Output the [x, y] coordinate of the center of the cell containing the given text.  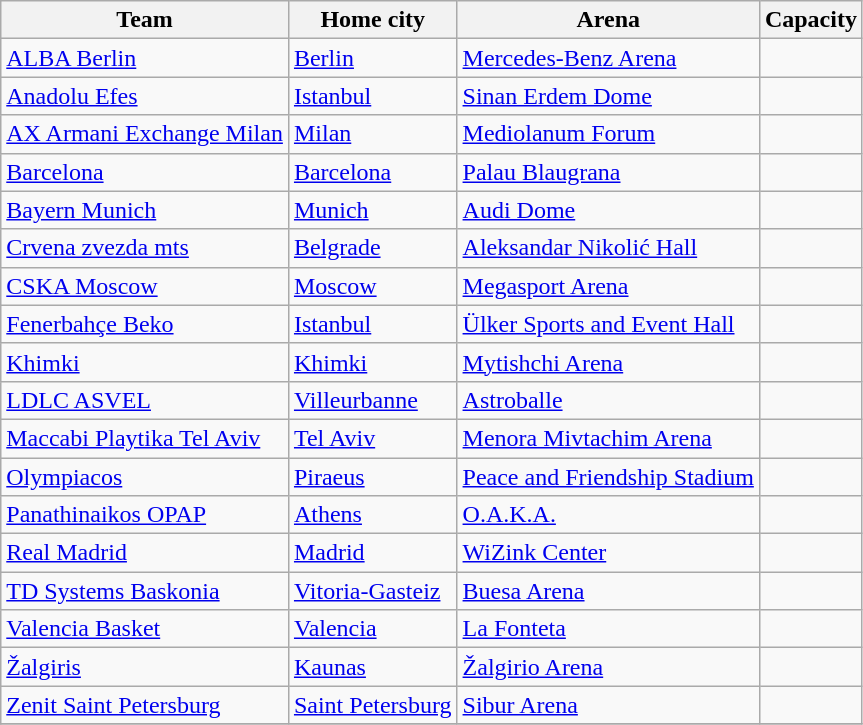
Mytishchi Arena [608, 362]
CSKA Moscow [145, 286]
Megasport Arena [608, 286]
Sibur Arena [608, 705]
Žalgiris [145, 667]
TD Systems Baskonia [145, 591]
Aleksandar Nikolić Hall [608, 248]
Arena [608, 20]
ALBA Berlin [145, 58]
LDLC ASVEL [145, 400]
Valencia [372, 629]
O.A.K.A. [608, 515]
Madrid [372, 553]
Mediolanum Forum [608, 134]
Anadolu Efes [145, 96]
Vitoria-Gasteiz [372, 591]
Piraeus [372, 477]
Palau Blaugrana [608, 172]
Astroballe [608, 400]
Moscow [372, 286]
Zenit Saint Petersburg [145, 705]
Crvena zvezda mts [145, 248]
Valencia Basket [145, 629]
Menora Mivtachim Arena [608, 438]
Home city [372, 20]
Munich [372, 210]
Olympiacos [145, 477]
Athens [372, 515]
AX Armani Exchange Milan [145, 134]
Villeurbanne [372, 400]
Mercedes-Benz Arena [608, 58]
Team [145, 20]
Real Madrid [145, 553]
Bayern Munich [145, 210]
Buesa Arena [608, 591]
Žalgirio Arena [608, 667]
Kaunas [372, 667]
Sinan Erdem Dome [608, 96]
Ülker Sports and Event Hall [608, 324]
Belgrade [372, 248]
Peace and Friendship Stadium [608, 477]
Berlin [372, 58]
Tel Aviv [372, 438]
Fenerbahçe Beko [145, 324]
La Fonteta [608, 629]
Capacity [810, 20]
Saint Petersburg [372, 705]
Audi Dome [608, 210]
Panathinaikos OPAP [145, 515]
Milan [372, 134]
Maccabi Playtika Tel Aviv [145, 438]
WiZink Center [608, 553]
